Return the [X, Y] coordinate for the center point of the cell that contains the specified text.  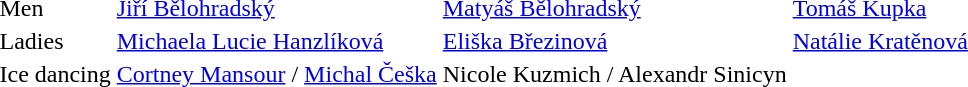
Michaela Lucie Hanzlíková [276, 41]
Eliška Březinová [614, 41]
